Capture the cell that displays the provided text and extract its [x, y] central coordinate. 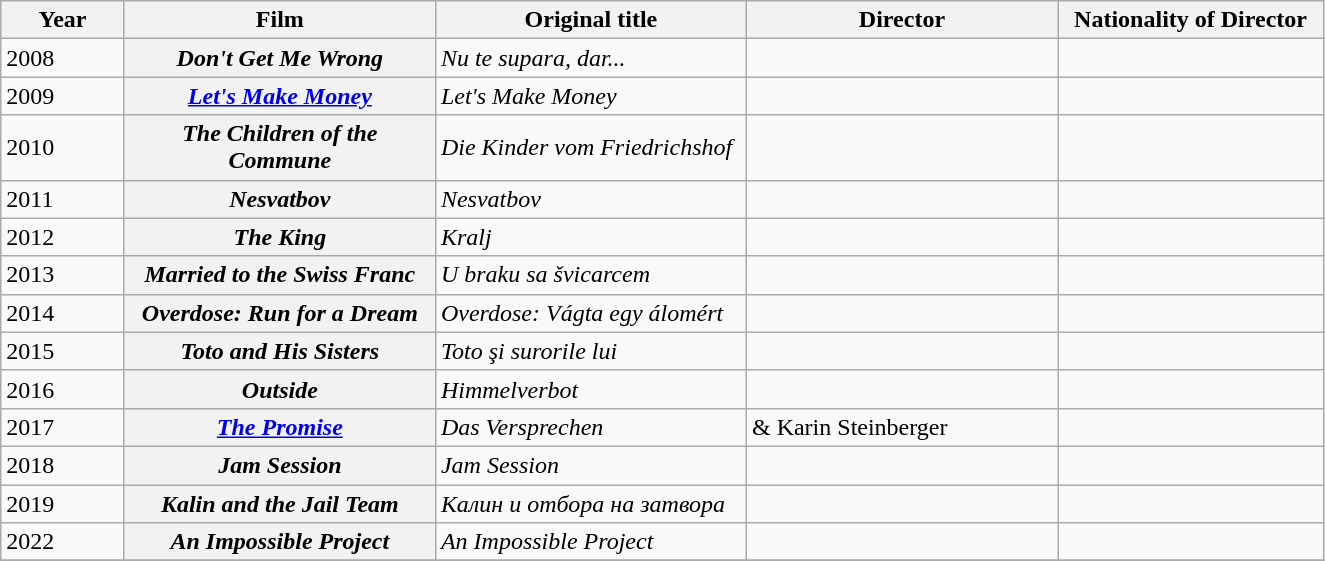
Overdose: Vágta egy álomért [590, 313]
Outside [280, 389]
The King [280, 237]
2012 [63, 237]
Die Kinder vom Friedrichshof [590, 148]
Overdose: Run for a Dream [280, 313]
Don't Get Me Wrong [280, 58]
Kalin and the Jail Team [280, 503]
2010 [63, 148]
2014 [63, 313]
2019 [63, 503]
The Promise [280, 427]
Калин и отбора на затвора [590, 503]
Toto şi surorile lui [590, 351]
Married to the Swiss Franc [280, 275]
Nationality of Director [1191, 20]
Original title [590, 20]
Year [63, 20]
2009 [63, 96]
2011 [63, 199]
U braku sa švicarcem [590, 275]
Himmelverbot [590, 389]
2022 [63, 542]
2016 [63, 389]
2013 [63, 275]
Director [902, 20]
The Children of the Commune [280, 148]
Toto and His Sisters [280, 351]
2018 [63, 465]
2015 [63, 351]
Das Versprechen [590, 427]
& Karin Steinberger [902, 427]
2008 [63, 58]
Film [280, 20]
2017 [63, 427]
Nu te supara, dar... [590, 58]
Kralj [590, 237]
